Search for the cell housing the specified text and yield its [x, y] center coordinate. 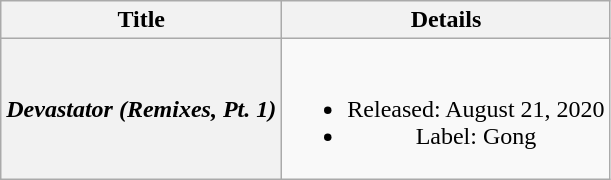
Title [142, 20]
Released: August 21, 2020Label: Gong [446, 109]
Details [446, 20]
Devastator (Remixes, Pt. 1) [142, 109]
